Return [x, y] of the center of cell containing provided text 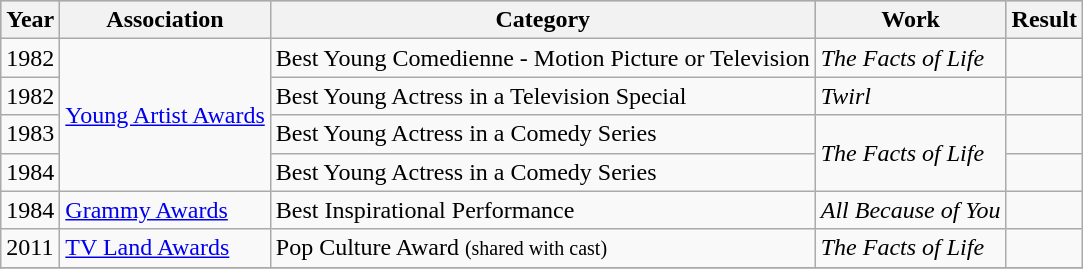
Result [1044, 20]
Category [542, 20]
Best Young Comedienne - Motion Picture or Television [542, 58]
Young Artist Awards [165, 115]
2011 [30, 248]
All Because of You [910, 210]
TV Land Awards [165, 248]
Association [165, 20]
Pop Culture Award (shared with cast) [542, 248]
Year [30, 20]
Best Inspirational Performance [542, 210]
Work [910, 20]
Twirl [910, 96]
1983 [30, 134]
Grammy Awards [165, 210]
Best Young Actress in a Television Special [542, 96]
